Identify which cell holds the provided text, then report its (X, Y) central coordinate. 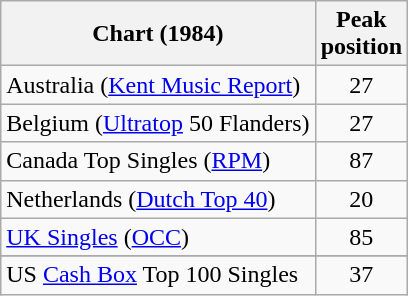
Australia (Kent Music Report) (158, 85)
Chart (1984) (158, 34)
20 (361, 199)
Canada Top Singles (RPM) (158, 161)
US Cash Box Top 100 Singles (158, 275)
85 (361, 237)
Belgium (Ultratop 50 Flanders) (158, 123)
37 (361, 275)
Netherlands (Dutch Top 40) (158, 199)
UK Singles (OCC) (158, 237)
Peakposition (361, 34)
87 (361, 161)
